Return the (X, Y) coordinate for the center point of the cell that contains the specified text.  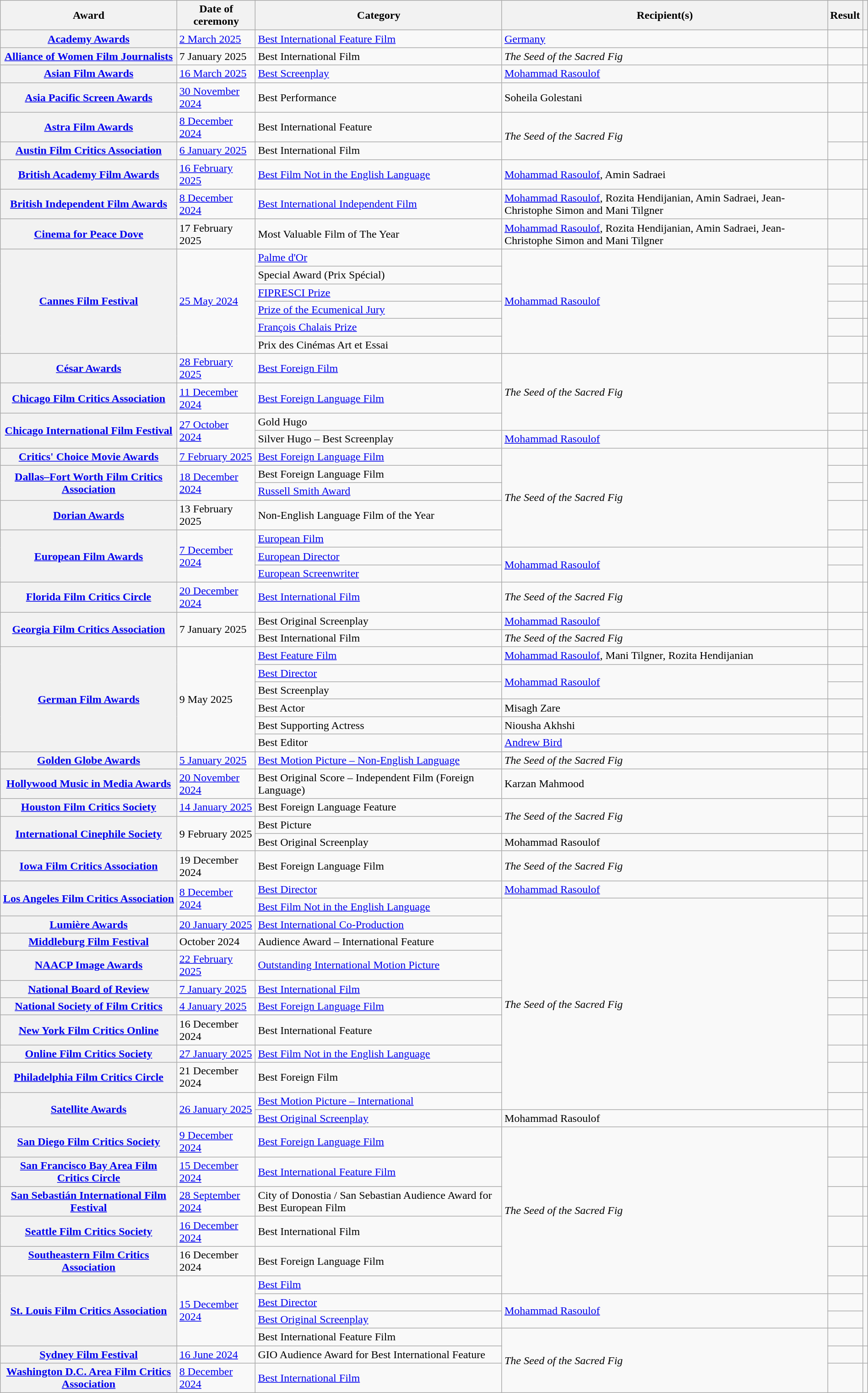
19 December 2024 (216, 865)
Hollywood Music in Media Awards (89, 784)
11 December 2024 (216, 398)
28 February 2025 (216, 368)
Chicago Film Critics Association (89, 398)
Cannes Film Festival (89, 301)
Best Motion Picture – International (379, 1101)
Critics' Choice Movie Awards (89, 457)
Andrew Bird (665, 743)
Chicago International Film Festival (89, 430)
Best International Independent Film (379, 204)
National Board of Review (89, 989)
Online Film Critics Society (89, 1054)
Best Feature Film (379, 656)
Astra Film Awards (89, 127)
Best Original Score – Independent Film (Foreign Language) (379, 784)
Academy Awards (89, 39)
6 January 2025 (216, 151)
Best Foreign Language Feature (379, 807)
Georgia Film Critics Association (89, 629)
18 December 2024 (216, 483)
British Academy Film Awards (89, 174)
Recipient(s) (665, 16)
Houston Film Critics Society (89, 807)
Best Performance (379, 97)
2 March 2025 (216, 39)
San Diego Film Critics Society (89, 1142)
Southeastern Film Critics Association (89, 1261)
Asian Film Awards (89, 74)
Germany (665, 39)
20 January 2025 (216, 925)
François Chalais Prize (379, 327)
27 January 2025 (216, 1054)
Non-English Language Film of the Year (379, 515)
20 November 2024 (216, 784)
Niousha Akhshi (665, 725)
Prix des Cinémas Art et Essai (379, 345)
16 March 2025 (216, 74)
16 February 2025 (216, 174)
Russell Smith Award (379, 491)
Karzan Mahmood (665, 784)
4 January 2025 (216, 1007)
Silver Hugo – Best Screenplay (379, 439)
Best Film (379, 1284)
9 May 2025 (216, 699)
Award (89, 16)
Best Actor (379, 708)
Dallas–Fort Worth Film Critics Association (89, 483)
28 September 2024 (216, 1202)
Best Editor (379, 743)
20 December 2024 (216, 597)
22 February 2025 (216, 965)
Golden Globe Awards (89, 760)
30 November 2024 (216, 97)
Dorian Awards (89, 515)
October 2024 (216, 942)
Iowa Film Critics Association (89, 865)
7 December 2024 (216, 556)
Seattle Film Critics Society (89, 1231)
Mohammad Rasoulof, Mani Tilgner, Rozita Hendijanian (665, 656)
GIO Audience Award for Best International Feature (379, 1355)
Florida Film Critics Circle (89, 597)
Outstanding International Motion Picture (379, 965)
Category (379, 16)
Special Award (Prix Spécial) (379, 275)
Misagh Zare (665, 708)
9 February 2025 (216, 833)
Soheila Golestani (665, 97)
7 February 2025 (216, 457)
Prize of the Ecumenical Jury (379, 310)
13 February 2025 (216, 515)
German Film Awards (89, 699)
British Independent Film Awards (89, 204)
16 June 2024 (216, 1355)
Cinema for Peace Dove (89, 234)
Best Supporting Actress (379, 725)
Middleburg Film Festival (89, 942)
Date of ceremony (216, 16)
Palme d'Or (379, 257)
International Cinephile Society (89, 833)
Mohammad Rasoulof, Amin Sadraei (665, 174)
25 May 2024 (216, 301)
Austin Film Critics Association (89, 151)
St. Louis Film Critics Association (89, 1311)
Sydney Film Festival (89, 1355)
City of Donostia / San Sebastian Audience Award for Best European Film (379, 1202)
European Film (379, 539)
Lumière Awards (89, 925)
Los Angeles Film Critics Association (89, 898)
Best Motion Picture – Non-English Language (379, 760)
FIPRESCI Prize (379, 293)
27 October 2024 (216, 430)
Gold Hugo (379, 422)
Satellite Awards (89, 1110)
European Film Awards (89, 556)
Washington D.C. Area Film Critics Association (89, 1378)
San Francisco Bay Area Film Critics Circle (89, 1171)
New York Film Critics Online (89, 1030)
26 January 2025 (216, 1110)
NAACP Image Awards (89, 965)
European Screenwriter (379, 573)
European Director (379, 556)
9 December 2024 (216, 1142)
21 December 2024 (216, 1077)
Audience Award – International Feature (379, 942)
Result (845, 16)
17 February 2025 (216, 234)
Best Picture (379, 825)
Most Valuable Film of The Year (379, 234)
14 January 2025 (216, 807)
San Sebastián International Film Festival (89, 1202)
5 January 2025 (216, 760)
Alliance of Women Film Journalists (89, 56)
César Awards (89, 368)
Best International Co-Production (379, 925)
National Society of Film Critics (89, 1007)
Philadelphia Film Critics Circle (89, 1077)
Asia Pacific Screen Awards (89, 97)
